Output the [X, Y] coordinate of the center of the cell containing the given text.  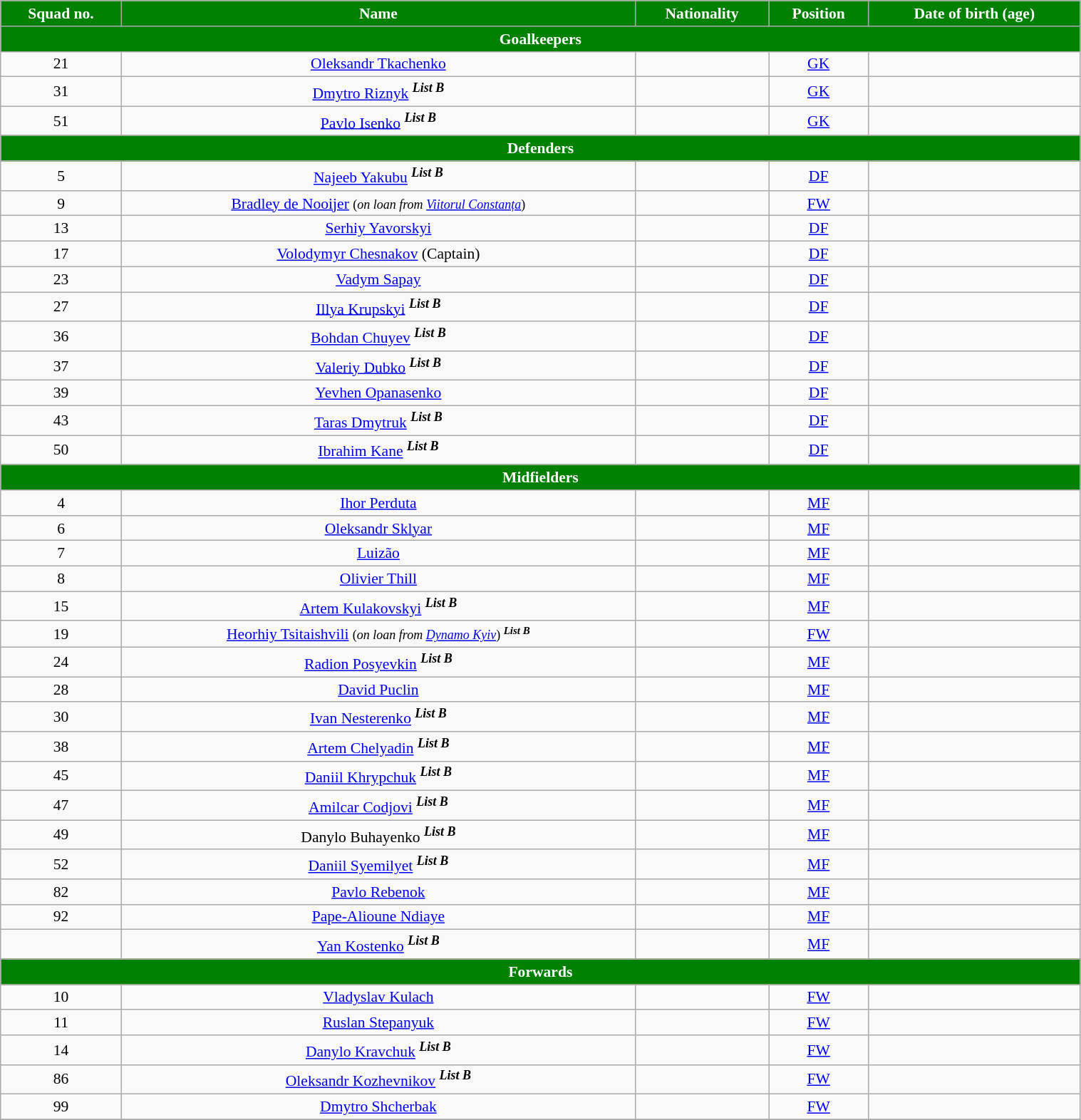
8 [61, 579]
Pavlo Isenko List B [378, 121]
51 [61, 121]
92 [61, 917]
Illya Krupskyi List B [378, 306]
Goalkeepers [540, 39]
37 [61, 366]
27 [61, 306]
99 [61, 1107]
Pavlo Rebenok [378, 892]
Pape-Alioune Ndiaye [378, 917]
15 [61, 606]
50 [61, 450]
Ihor Perduta [378, 503]
Artem Kulakovskyi List B [378, 606]
Ivan Nesterenko List B [378, 717]
Date of birth (age) [975, 14]
Daniil Syemilyet List B [378, 864]
11 [61, 1023]
Serhiy Yavorskyi [378, 229]
Amilcar Codjovi List B [378, 805]
David Puclin [378, 690]
Vadym Sapay [378, 279]
5 [61, 175]
52 [61, 864]
30 [61, 717]
49 [61, 835]
9 [61, 204]
6 [61, 529]
Valeriy Dubko List B [378, 366]
Midfielders [540, 477]
Dmytro Riznyk List B [378, 91]
Artem Chelyadin List B [378, 747]
Bradley de Nooijer (on loan from Viitorul Constanța) [378, 204]
24 [61, 663]
Yan Kostenko List B [378, 945]
Forwards [540, 972]
Olivier Thill [378, 579]
Danylo Buhayenko List B [378, 835]
21 [61, 64]
Radion Posyevkin List B [378, 663]
14 [61, 1050]
39 [61, 393]
Dmytro Shcherbak [378, 1107]
Daniil Khrypchuk List B [378, 775]
Nationality [701, 14]
Taras Dmytruk List B [378, 420]
Najeeb Yakubu List B [378, 175]
38 [61, 747]
36 [61, 336]
45 [61, 775]
82 [61, 892]
Vladyslav Kulach [378, 997]
Oleksandr Sklyar [378, 529]
28 [61, 690]
Luizão [378, 554]
43 [61, 420]
Bohdan Chuyev List B [378, 336]
47 [61, 805]
Yevhen Opanasenko [378, 393]
Oleksandr Kozhevnikov List B [378, 1080]
Heorhiy Tsitaishvili (on loan from Dynamo Kyiv) List B [378, 634]
Danylo Kravchuk List B [378, 1050]
31 [61, 91]
13 [61, 229]
19 [61, 634]
4 [61, 503]
Volodymyr Chesnakov (Captain) [378, 254]
Ruslan Stepanyuk [378, 1023]
Ibrahim Kane List B [378, 450]
Position [819, 14]
Name [378, 14]
7 [61, 554]
10 [61, 997]
Squad no. [61, 14]
86 [61, 1080]
23 [61, 279]
Oleksandr Tkachenko [378, 64]
Defenders [540, 149]
17 [61, 254]
